Scan for the cell matching the given text and deliver its [x, y] coordinate at center. 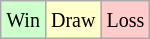
Loss [126, 20]
Draw [72, 20]
Win [24, 20]
